Return the (x, y) coordinate for the center point of the cell that contains the specified text.  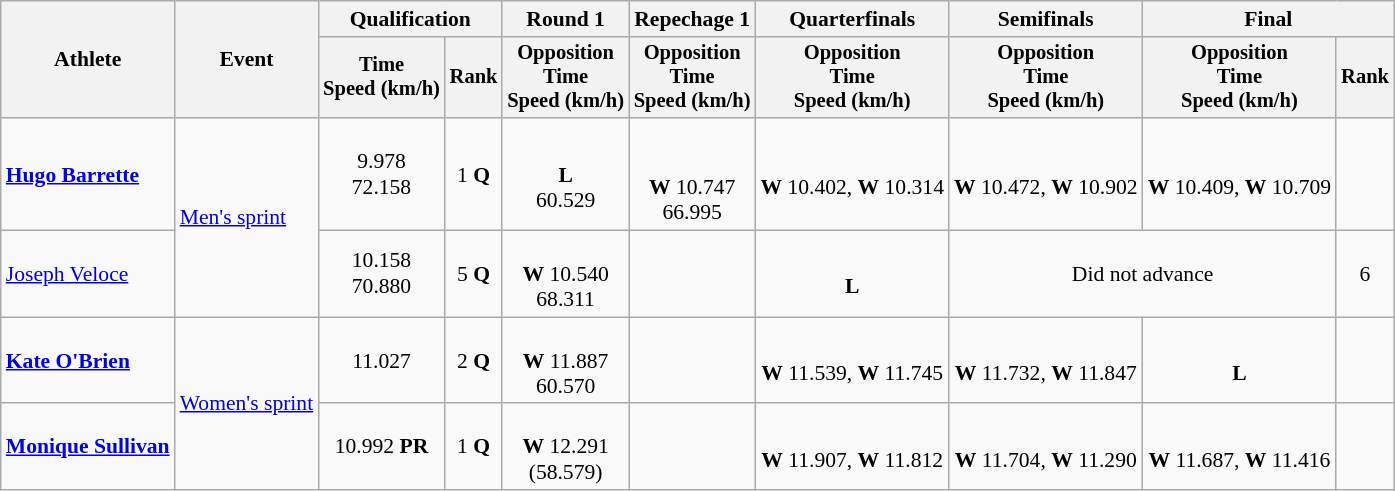
11.027 (382, 360)
W 11.687, W 11.416 (1240, 448)
Monique Sullivan (88, 448)
Final (1268, 19)
10.15870.880 (382, 274)
W 10.402, W 10.314 (852, 174)
W 10.74766.995 (692, 174)
Athlete (88, 60)
Repechage 1 (692, 19)
Hugo Barrette (88, 174)
Did not advance (1142, 274)
6 (1365, 274)
W 11.539, W 11.745 (852, 360)
Kate O'Brien (88, 360)
2 Q (474, 360)
9.97872.158 (382, 174)
W 10.409, W 10.709 (1240, 174)
W 11.907, W 11.812 (852, 448)
5 Q (474, 274)
Semifinals (1046, 19)
W 11.732, W 11.847 (1046, 360)
W 11.704, W 11.290 (1046, 448)
W 11.88760.570 (566, 360)
W 12.291(58.579) (566, 448)
Quarterfinals (852, 19)
Event (247, 60)
Qualification (410, 19)
Women's sprint (247, 404)
Men's sprint (247, 218)
Joseph Veloce (88, 274)
10.992 PR (382, 448)
TimeSpeed (km/h) (382, 78)
Round 1 (566, 19)
W 10.472, W 10.902 (1046, 174)
L 60.529 (566, 174)
W 10.54068.311 (566, 274)
